Scan for the cell matching the given text and deliver its [X, Y] coordinate at center. 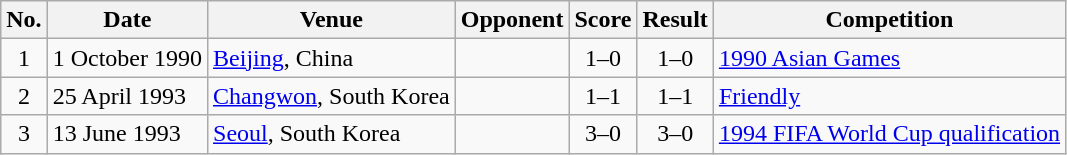
Competition [889, 20]
3 [24, 134]
No. [24, 20]
Changwon, South Korea [332, 96]
Venue [332, 20]
Result [675, 20]
Score [603, 20]
Date [127, 20]
Beijing, China [332, 58]
13 June 1993 [127, 134]
2 [24, 96]
Friendly [889, 96]
1 [24, 58]
1994 FIFA World Cup qualification [889, 134]
Seoul, South Korea [332, 134]
1990 Asian Games [889, 58]
1 October 1990 [127, 58]
Opponent [512, 20]
25 April 1993 [127, 96]
